For the text-containing cell, return its midpoint in [x, y] coordinate format. 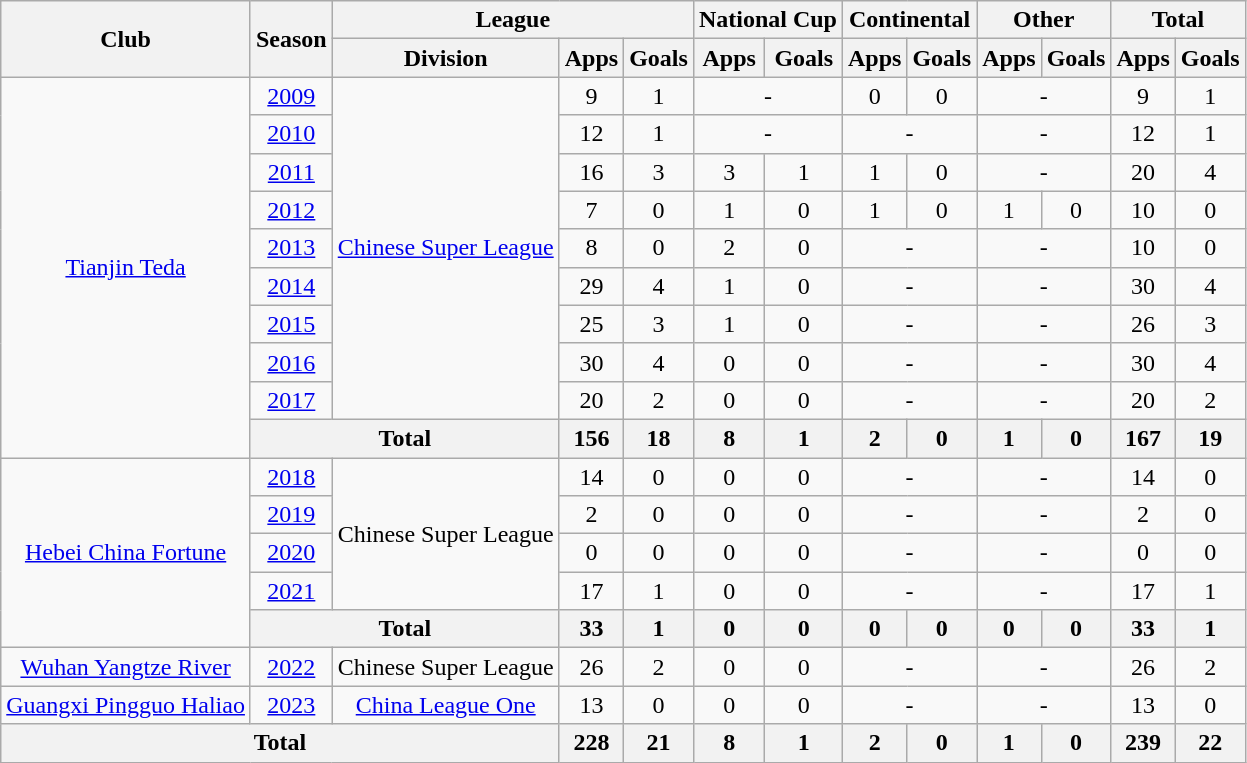
21 [659, 743]
18 [659, 438]
2016 [291, 362]
Guangxi Pingguo Haliao [126, 705]
2023 [291, 705]
22 [1210, 743]
16 [591, 172]
25 [591, 324]
Other [1044, 20]
2021 [291, 591]
2018 [291, 477]
7 [591, 210]
2011 [291, 172]
2014 [291, 286]
239 [1143, 743]
228 [591, 743]
2015 [291, 324]
2009 [291, 96]
29 [591, 286]
Club [126, 39]
2022 [291, 667]
19 [1210, 438]
Wuhan Yangtze River [126, 667]
2012 [291, 210]
National Cup [768, 20]
2013 [291, 248]
2020 [291, 553]
Hebei China Fortune [126, 553]
156 [591, 438]
Tianjin Teda [126, 268]
Division [446, 58]
Season [291, 39]
2019 [291, 515]
2017 [291, 400]
2010 [291, 134]
China League One [446, 705]
167 [1143, 438]
League [512, 20]
Continental [909, 20]
